Find where the given text appears and provide that cell's center as (x, y) coordinate. 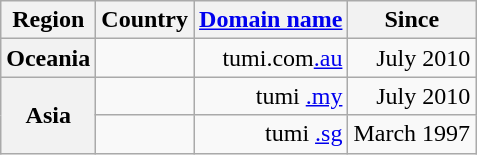
Country (145, 20)
Oceania (48, 58)
Since (412, 20)
Asia (48, 115)
Region (48, 20)
Domain name (271, 20)
tumi.com.au (271, 58)
tumi .my (271, 96)
March 1997 (412, 134)
tumi .sg (271, 134)
